Provide the (x, y) coordinate of the cell's center where the given text is located.  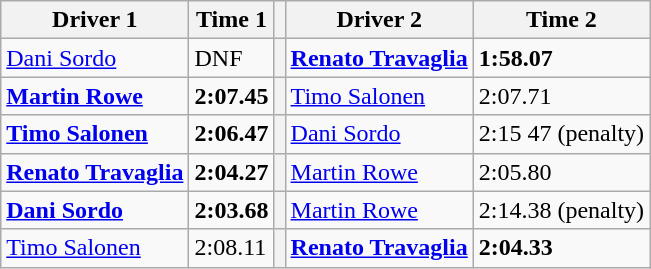
2:06.47 (232, 134)
2:07.45 (232, 96)
2:04.27 (232, 172)
DNF (232, 58)
2:05.80 (561, 172)
2:03.68 (232, 210)
Time 2 (561, 20)
Time 1 (232, 20)
2:15 47 (penalty) (561, 134)
Driver 2 (379, 20)
2:04.33 (561, 248)
1:58.07 (561, 58)
2:07.71 (561, 96)
Driver 1 (95, 20)
2:14.38 (penalty) (561, 210)
2:08.11 (232, 248)
